From the cell containing the given text, extract its center point as [X, Y] coordinate. 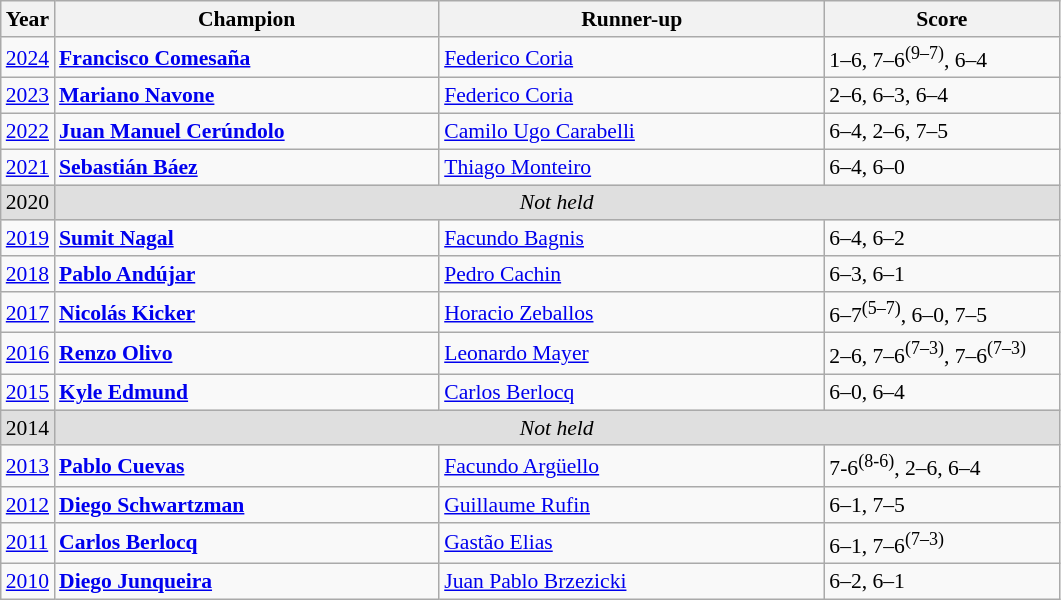
6–7(5–7), 6–0, 7–5 [942, 312]
2019 [28, 239]
7-6(8-6), 2–6, 6–4 [942, 466]
Francisco Comesaña [246, 58]
Mariano Navone [246, 96]
6–4, 6–0 [942, 167]
Sumit Nagal [246, 239]
Camilo Ugo Carabelli [632, 132]
Leonardo Mayer [632, 354]
2–6, 7–6(7–3), 7–6(7–3) [942, 354]
Sebastián Báez [246, 167]
2012 [28, 505]
Renzo Olivo [246, 354]
1–6, 7–6(9–7), 6–4 [942, 58]
6–4, 6–2 [942, 239]
6–0, 6–4 [942, 392]
Facundo Argüello [632, 466]
2017 [28, 312]
Thiago Monteiro [632, 167]
Score [942, 19]
2013 [28, 466]
Guillaume Rufin [632, 505]
Pablo Cuevas [246, 466]
Juan Pablo Brzezicki [632, 582]
Juan Manuel Cerúndolo [246, 132]
Year [28, 19]
6–1, 7–5 [942, 505]
2024 [28, 58]
2016 [28, 354]
Pedro Cachin [632, 274]
2020 [28, 203]
2010 [28, 582]
Kyle Edmund [246, 392]
2023 [28, 96]
Facundo Bagnis [632, 239]
Diego Junqueira [246, 582]
6–1, 7–6(7–3) [942, 544]
2015 [28, 392]
Nicolás Kicker [246, 312]
2021 [28, 167]
Horacio Zeballos [632, 312]
2022 [28, 132]
2011 [28, 544]
6–2, 6–1 [942, 582]
Diego Schwartzman [246, 505]
6–3, 6–1 [942, 274]
Runner-up [632, 19]
Pablo Andújar [246, 274]
2–6, 6–3, 6–4 [942, 96]
6–4, 2–6, 7–5 [942, 132]
2014 [28, 428]
Champion [246, 19]
Gastão Elias [632, 544]
2018 [28, 274]
